From the cell containing the given text, extract its center point as (x, y) coordinate. 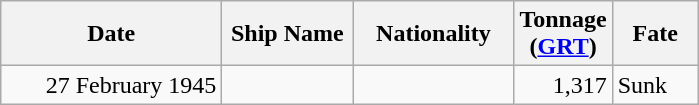
Date (112, 34)
Nationality (434, 34)
27 February 1945 (112, 85)
Sunk (655, 85)
Fate (655, 34)
1,317 (563, 85)
Ship Name (288, 34)
Tonnage (GRT) (563, 34)
